Determine the (x, y) coordinate at the center of the cell enclosing the given text.  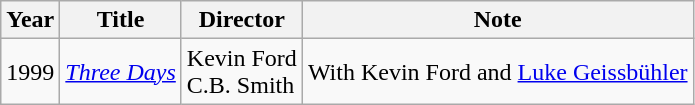
Three Days (121, 72)
Title (121, 20)
Kevin FordC.B. Smith (242, 72)
With Kevin Ford and Luke Geissbühler (498, 72)
Year (30, 20)
1999 (30, 72)
Director (242, 20)
Note (498, 20)
